Find where the given text appears and provide that cell's center as (X, Y) coordinate. 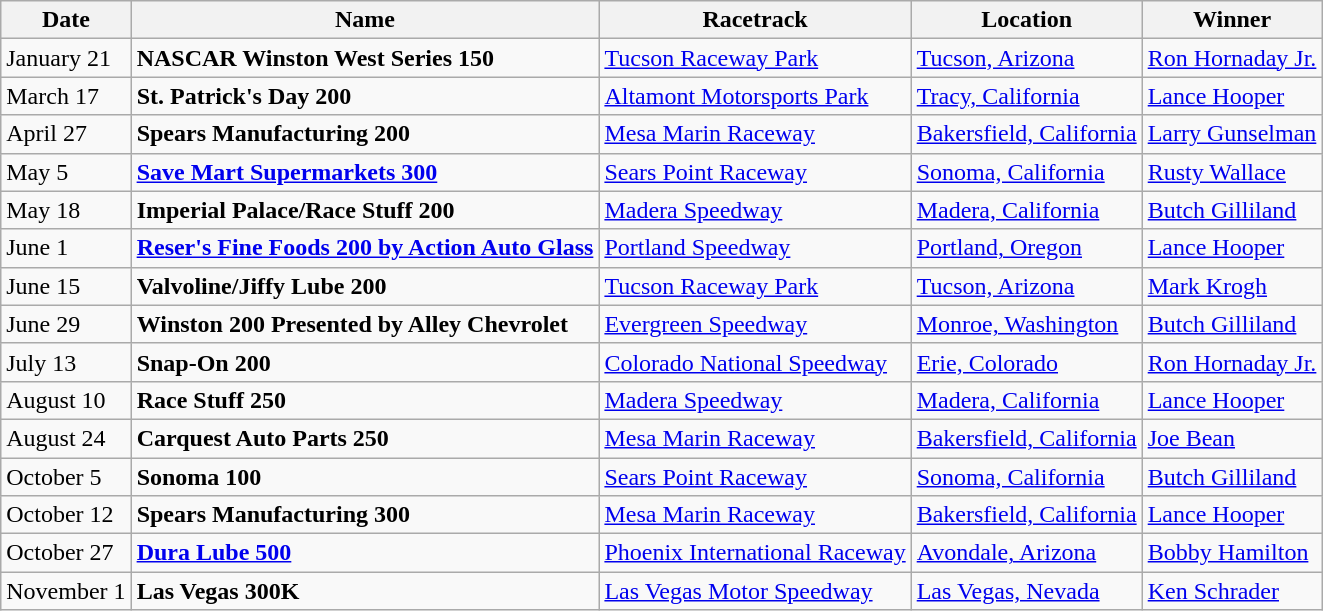
Bobby Hamilton (1232, 553)
Colorado National Speedway (755, 362)
Winston 200 Presented by Alley Chevrolet (365, 324)
Tracy, California (1026, 96)
Joe Bean (1232, 438)
Avondale, Arizona (1026, 553)
Mark Krogh (1232, 286)
March 17 (66, 96)
Save Mart Supermarkets 300 (365, 172)
Race Stuff 250 (365, 400)
Winner (1232, 20)
Valvoline/Jiffy Lube 200 (365, 286)
St. Patrick's Day 200 (365, 96)
May 5 (66, 172)
Monroe, Washington (1026, 324)
Imperial Palace/Race Stuff 200 (365, 210)
Las Vegas, Nevada (1026, 591)
April 27 (66, 134)
NASCAR Winston West Series 150 (365, 58)
June 15 (66, 286)
Sonoma 100 (365, 477)
Location (1026, 20)
Name (365, 20)
November 1 (66, 591)
August 10 (66, 400)
Las Vegas 300K (365, 591)
October 12 (66, 515)
Snap-On 200 (365, 362)
Rusty Wallace (1232, 172)
Las Vegas Motor Speedway (755, 591)
May 18 (66, 210)
Spears Manufacturing 200 (365, 134)
Erie, Colorado (1026, 362)
Portland, Oregon (1026, 248)
Larry Gunselman (1232, 134)
June 29 (66, 324)
October 27 (66, 553)
Racetrack (755, 20)
Spears Manufacturing 300 (365, 515)
Phoenix International Raceway (755, 553)
Reser's Fine Foods 200 by Action Auto Glass (365, 248)
Carquest Auto Parts 250 (365, 438)
August 24 (66, 438)
Ken Schrader (1232, 591)
Evergreen Speedway (755, 324)
Date (66, 20)
Altamont Motorsports Park (755, 96)
October 5 (66, 477)
Portland Speedway (755, 248)
Dura Lube 500 (365, 553)
January 21 (66, 58)
July 13 (66, 362)
June 1 (66, 248)
